Capture the cell that displays the provided text and extract its (X, Y) central coordinate. 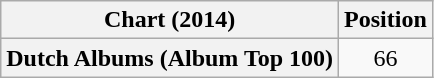
Position (386, 20)
66 (386, 58)
Dutch Albums (Album Top 100) (170, 58)
Chart (2014) (170, 20)
